Return the (X, Y) coordinate for the center point of the cell that contains the specified text.  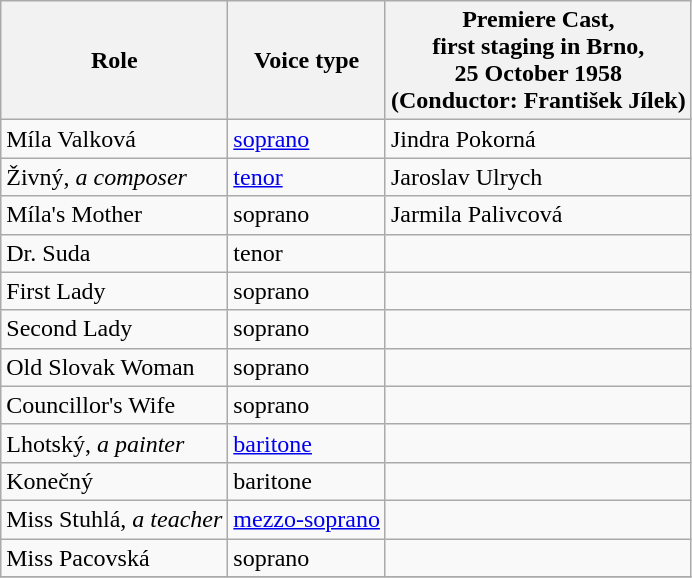
Old Slovak Woman (114, 367)
Premiere Cast,first staging in Brno,25 October 1958 (Conductor: František Jílek) (538, 60)
Jaroslav Ulrych (538, 177)
Role (114, 60)
Miss Pacovská (114, 557)
Míla's Mother (114, 215)
Míla Valková (114, 139)
Lhotský, a painter (114, 443)
Second Lady (114, 329)
Dr. Suda (114, 253)
Živný, a composer (114, 177)
Konečný (114, 481)
Voice type (307, 60)
First Lady (114, 291)
Jindra Pokorná (538, 139)
Jarmila Palivcová (538, 215)
Miss Stuhlá, a teacher (114, 519)
mezzo-soprano (307, 519)
Councillor's Wife (114, 405)
